Locate the cell with the specified text and output its [X, Y] center coordinate. 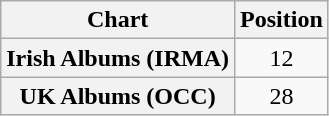
Chart [118, 20]
28 [282, 96]
Position [282, 20]
Irish Albums (IRMA) [118, 58]
UK Albums (OCC) [118, 96]
12 [282, 58]
